For the text-containing cell, return its midpoint in [X, Y] coordinate format. 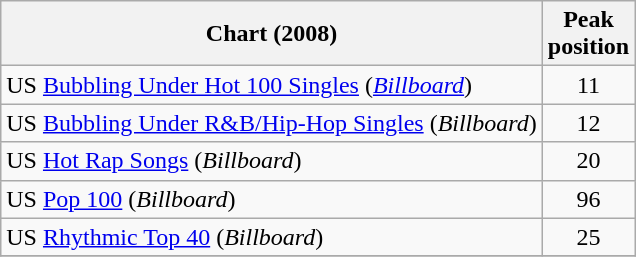
US Pop 100 (Billboard) [272, 199]
Peakposition [588, 34]
US Bubbling Under R&B/Hip-Hop Singles (Billboard) [272, 123]
20 [588, 161]
11 [588, 85]
US Bubbling Under Hot 100 Singles (Billboard) [272, 85]
96 [588, 199]
12 [588, 123]
US Hot Rap Songs (Billboard) [272, 161]
Chart (2008) [272, 34]
25 [588, 237]
US Rhythmic Top 40 (Billboard) [272, 237]
